Determine the (X, Y) coordinate at the center of the cell enclosing the given text.  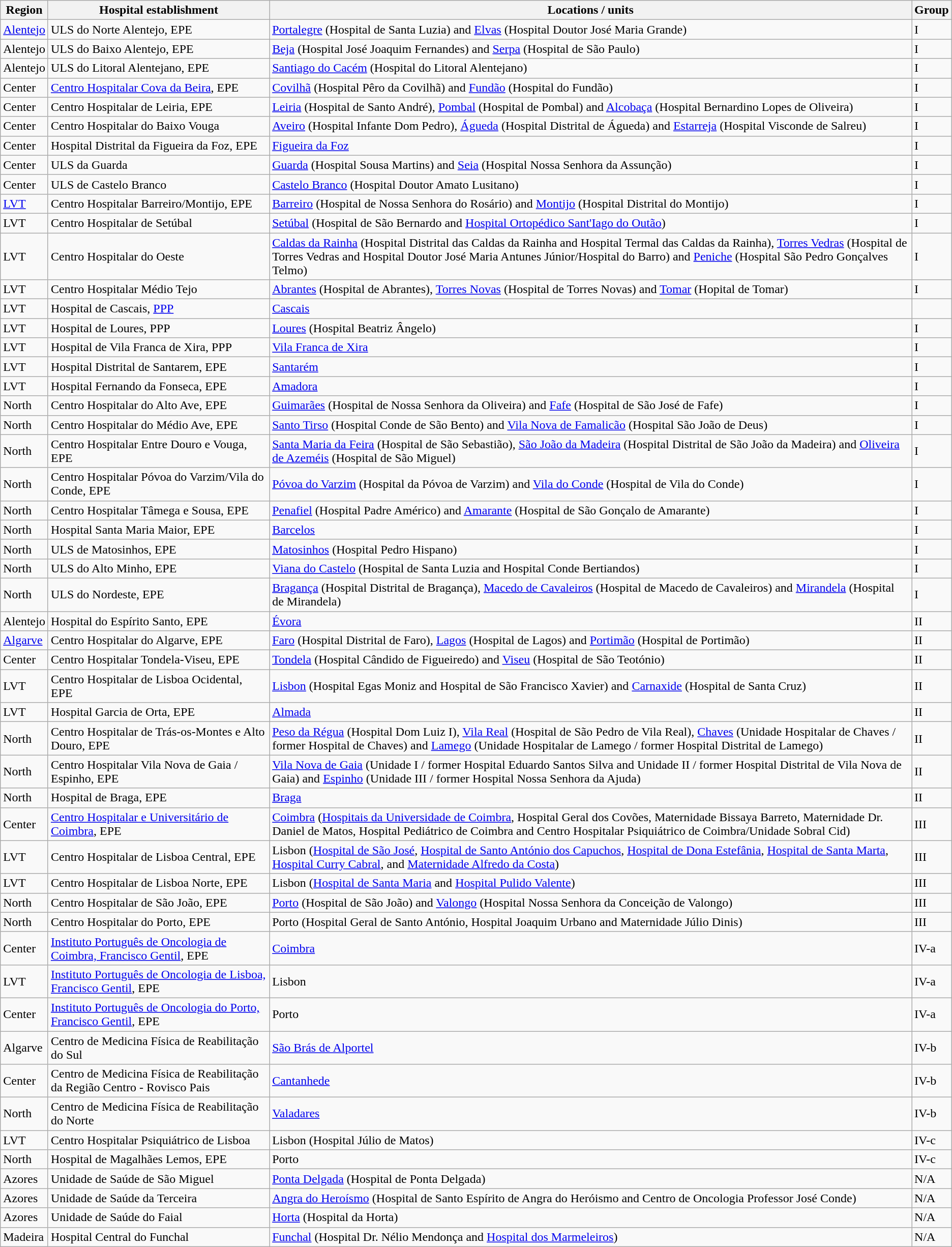
Centro Hospitalar do Algarve, EPE (159, 641)
ULS do Norte Alentejo, EPE (159, 30)
Portalegre (Hospital de Santa Luzia) and Elvas (Hospital Doutor José Maria Grande) (591, 30)
Lisbon (Hospital Júlio de Matos) (591, 1140)
Centro Hospitalar de Leiria, EPE (159, 107)
Abrantes (Hospital de Abrantes), Torres Novas (Hospital de Torres Novas) and Tomar (Hopital de Tomar) (591, 289)
Centro Hospitalar de Lisboa Norte, EPE (159, 883)
Guarda (Hospital Sousa Martins) and Seia (Hospital Nossa Senhora da Assunção) (591, 165)
Setúbal (Hospital de São Bernardo and Hospital Ortopédico Sant'Iago do Outão) (591, 223)
Vila Franca de Xira (591, 347)
Region (24, 10)
Centro Hospitalar de Lisboa Ocidental, EPE (159, 686)
Unidade de Saúde da Terceira (159, 1198)
Braga (591, 798)
Tondela (Hospital Cândido de Figueiredo) and Viseu (Hospital de São Teotónio) (591, 660)
Covilhã (Hospital Pêro da Covilhã) and Fundão (Hospital do Fundão) (591, 88)
Funchal (Hospital Dr. Nélio Mendonça and Hospital dos Marmeleiros) (591, 1237)
Évora (591, 621)
Santarém (591, 367)
ULS do Alto Minho, EPE (159, 568)
Madeira (24, 1237)
Hospital Garcia de Orta, EPE (159, 712)
Barreiro (Hospital de Nossa Senhora do Rosário) and Montijo (Hospital Distrital do Montijo) (591, 204)
Hospital Central do Funchal (159, 1237)
Centro Hospitalar de São João, EPE (159, 903)
Group (932, 10)
Hospital de Vila Franca de Xira, PPP (159, 347)
Centro Hospitalar Vila Nova de Gaia / Espinho, EPE (159, 771)
Figueira da Foz (591, 146)
ULS do Litoral Alentejano, EPE (159, 68)
Leiria (Hospital de Santo André), Pombal (Hospital de Pombal) and Alcobaça (Hospital Bernardino Lopes de Oliveira) (591, 107)
Loures (Hospital Beatriz Ângelo) (591, 328)
Centro Hospitalar do Baixo Vouga (159, 126)
Almada (591, 712)
ULS do Baixo Alentejo, EPE (159, 49)
Ponta Delgada (Hospital de Ponta Delgada) (591, 1179)
Lisbon (Hospital de Santa Maria and Hospital Pulido Valente) (591, 883)
Instituto Português de Oncologia do Porto, Francisco Gentil, EPE (159, 1014)
Barcelos (591, 530)
Centro Hospitalar do Porto, EPE (159, 922)
Santiago do Cacém (Hospital do Litoral Alentejano) (591, 68)
Amadora (591, 386)
Penafiel (Hospital Padre Américo) and Amarante (Hospital de São Gonçalo de Amarante) (591, 510)
Centro Hospitalar Tondela-Viseu, EPE (159, 660)
Instituto Português de Oncologia de Coimbra, Francisco Gentil, EPE (159, 948)
Lisbon (Hospital Egas Moniz and Hospital de São Francisco Xavier) and Carnaxide (Hospital de Santa Cruz) (591, 686)
Centro Hospitalar Barreiro/Montijo, EPE (159, 204)
Hospital Distrital de Santarem, EPE (159, 367)
Centro Hospitalar do Oeste (159, 256)
ULS de Castelo Branco (159, 184)
Lisbon (591, 981)
Instituto Português de Oncologia de Lisboa, Francisco Gentil, EPE (159, 981)
ULS da Guarda (159, 165)
Centro Hospitalar do Alto Ave, EPE (159, 405)
Santo Tirso (Hospital Conde de São Bento) and Vila Nova de Famalicão (Hospital São João de Deus) (591, 425)
Centro Hospitalar Tâmega e Sousa, EPE (159, 510)
Hospital Fernando da Fonseca, EPE (159, 386)
Hospital Santa Maria Maior, EPE (159, 530)
Centro Hospitalar Médio Tejo (159, 289)
Hospital establishment (159, 10)
Centro Hospitalar de Trás-os-Montes e Alto Douro, EPE (159, 739)
Viana do Castelo (Hospital de Santa Luzia and Hospital Conde Bertiandos) (591, 568)
Angra do Heroísmo (Hospital de Santo Espírito de Angra do Heróismo and Centro de Oncologia Professor José Conde) (591, 1198)
Hospital do Espírito Santo, EPE (159, 621)
Guimarães (Hospital de Nossa Senhora da Oliveira) and Fafe (Hospital de São José de Fafe) (591, 405)
Valadares (591, 1114)
Locations / units (591, 10)
Hospital de Cascais, PPP (159, 309)
São Brás de Alportel (591, 1047)
Bragança (Hospital Distrital de Bragança), Macedo de Cavaleiros (Hospital de Macedo de Cavaleiros) and Mirandela (Hospital de Mirandela) (591, 594)
Hospital de Magalhães Lemos, EPE (159, 1159)
Coimbra (591, 948)
Centro Hospitalar de Setúbal (159, 223)
Centro Hospitalar Cova da Beira, EPE (159, 88)
Centro Hospitalar do Médio Ave, EPE (159, 425)
ULS do Nordeste, EPE (159, 594)
ULS de Matosinhos, EPE (159, 549)
Centro Hospitalar Póvoa do Varzim/Vila do Conde, EPE (159, 484)
Centro Hospitalar Entre Douro e Vouga, EPE (159, 451)
Faro (Hospital Distrital de Faro), Lagos (Hospital de Lagos) and Portimão (Hospital de Portimão) (591, 641)
Porto (Hospital Geral de Santo António, Hospital Joaquim Urbano and Maternidade Júlio Dinis) (591, 922)
Hospital Distrital da Figueira da Foz, EPE (159, 146)
Centro Hospitalar Psiquiátrico de Lisboa (159, 1140)
Beja (Hospital José Joaquim Fernandes) and Serpa (Hospital de São Paulo) (591, 49)
Unidade de Saúde do Faial (159, 1217)
Cascais (591, 309)
Póvoa do Varzim (Hospital da Póvoa de Varzim) and Vila do Conde (Hospital de Vila do Conde) (591, 484)
Unidade de Saúde de São Miguel (159, 1179)
Centro Hospitalar e Universitário de Coimbra, EPE (159, 824)
Castelo Branco (Hospital Doutor Amato Lusitano) (591, 184)
Centro de Medicina Física de Reabilitação da Região Centro - Rovisco Pais (159, 1081)
Porto (Hospital de São João) and Valongo (Hospital Nossa Senhora da Conceição de Valongo) (591, 903)
Cantanhede (591, 1081)
Aveiro (Hospital Infante Dom Pedro), Águeda (Hospital Distrital de Águeda) and Estarreja (Hospital Visconde de Salreu) (591, 126)
Hospital de Braga, EPE (159, 798)
Centro de Medicina Física de Reabilitação do Norte (159, 1114)
Centro Hospitalar de Lisboa Central, EPE (159, 857)
Horta (Hospital da Horta) (591, 1217)
Matosinhos (Hospital Pedro Hispano) (591, 549)
Hospital de Loures, PPP (159, 328)
Centro de Medicina Física de Reabilitação do Sul (159, 1047)
